Capture the cell that displays the provided text and extract its [x, y] central coordinate. 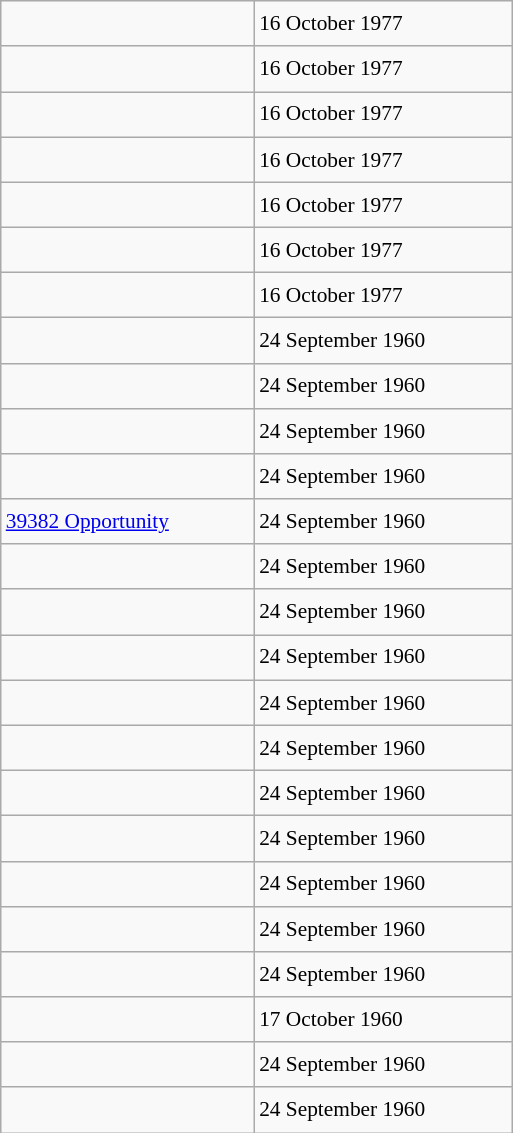
39382 Opportunity [128, 522]
17 October 1960 [383, 1020]
